Pinpoint the cell where the given text exists, returning its (X, Y) midpoint coordinate. 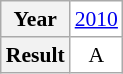
2010 (96, 19)
Year (36, 19)
Result (36, 55)
A (96, 55)
